Identify which cell holds the provided text, then report its [x, y] central coordinate. 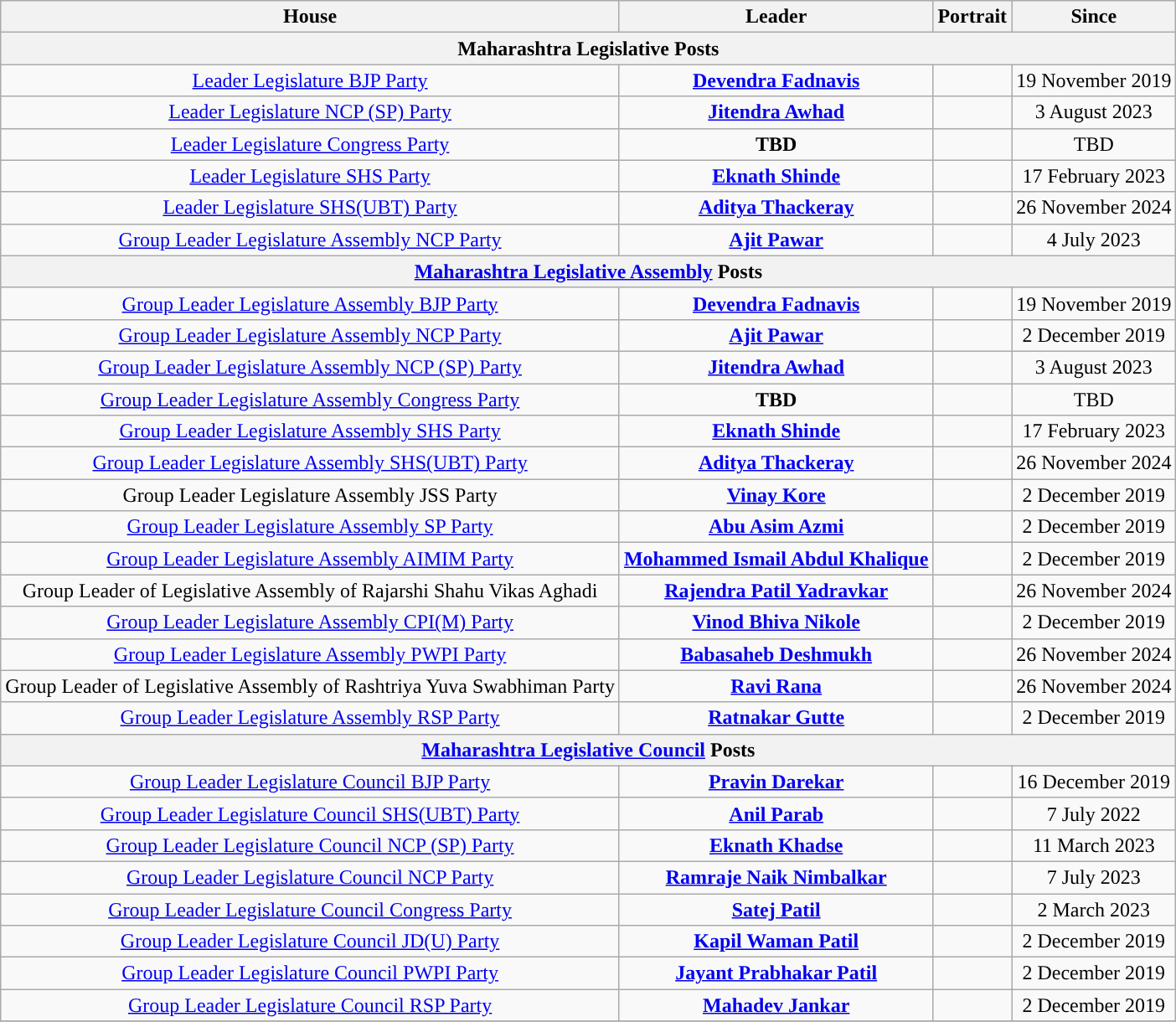
Group Leader Legislature Council BJP Party [310, 782]
Group Leader Legislature Assembly SHS Party [310, 431]
Group Leader of Legislative Assembly of Rashtriya Yuva Swabhiman Party [310, 686]
Ratnakar Gutte [776, 718]
Group Leader Legislature Assembly PWPI Party [310, 654]
Leader Legislature BJP Party [310, 80]
Kapil Waman Patil [776, 942]
Group Leader Legislature Assembly Congress Party [310, 400]
Group Leader Legislature Council Congress Party [310, 909]
7 July 2023 [1094, 877]
Group Leader Legislature Council NCP (SP) Party [310, 845]
Ramraje Naik Nimbalkar [776, 877]
2 March 2023 [1094, 909]
Pravin Darekar [776, 782]
Satej Patil [776, 909]
Group Leader of Legislative Assembly of Rajarshi Shahu Vikas Aghadi [310, 591]
Vinod Bhiva Nikole [776, 622]
Group Leader Legislature Assembly BJP Party [310, 303]
Leader [776, 17]
Group Leader Legislature Council PWPI Party [310, 973]
Ravi Rana [776, 686]
Leader Legislature SHS Party [310, 176]
Group Leader Legislature Council SHS(UBT) Party [310, 813]
16 December 2019 [1094, 782]
Vinay Kore [776, 495]
Maharashtra Legislative Assembly Posts [588, 271]
Since [1094, 17]
Babasaheb Deshmukh [776, 654]
7 July 2022 [1094, 813]
House [310, 17]
4 July 2023 [1094, 240]
Group Leader Legislature Council NCP Party [310, 877]
Group Leader Legislature Assembly SP Party [310, 527]
Rajendra Patil Yadravkar [776, 591]
Maharashtra Legislative Posts [588, 49]
11 March 2023 [1094, 845]
Mohammed Ismail Abdul Khalique [776, 559]
Leader Legislature NCP (SP) Party [310, 112]
Group Leader Legislature Assembly JSS Party [310, 495]
Group Leader Legislature Assembly CPI(M) Party [310, 622]
Group Leader Legislature Assembly AIMIM Party [310, 559]
Eknath Khadse [776, 845]
Leader Legislature SHS(UBT) Party [310, 208]
Group Leader Legislature Council JD(U) Party [310, 942]
Mahadev Jankar [776, 1005]
Jayant Prabhakar Patil [776, 973]
Anil Parab [776, 813]
Group Leader Legislature Assembly NCP (SP) Party [310, 367]
Leader Legislature Congress Party [310, 144]
Abu Asim Azmi [776, 527]
Group Leader Legislature Council RSP Party [310, 1005]
Maharashtra Legislative Council Posts [588, 750]
Portrait [972, 17]
Group Leader Legislature Assembly SHS(UBT) Party [310, 463]
Group Leader Legislature Assembly RSP Party [310, 718]
